Scan for the cell matching the given text and deliver its [X, Y] coordinate at center. 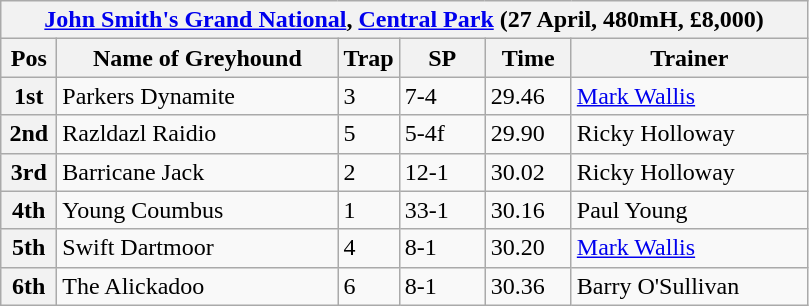
SP [442, 58]
4th [29, 210]
30.20 [528, 248]
Razldazl Raidio [198, 134]
6 [368, 286]
Barricane Jack [198, 172]
Name of Greyhound [198, 58]
Swift Dartmoor [198, 248]
3 [368, 96]
2nd [29, 134]
Trap [368, 58]
Young Coumbus [198, 210]
Parkers Dynamite [198, 96]
5 [368, 134]
29.46 [528, 96]
30.16 [528, 210]
6th [29, 286]
29.90 [528, 134]
Trainer [689, 58]
7-4 [442, 96]
4 [368, 248]
Paul Young [689, 210]
The Alickadoo [198, 286]
1 [368, 210]
30.02 [528, 172]
Time [528, 58]
30.36 [528, 286]
33-1 [442, 210]
2 [368, 172]
12-1 [442, 172]
5th [29, 248]
5-4f [442, 134]
John Smith's Grand National, Central Park (27 April, 480mH, £8,000) [404, 20]
Barry O'Sullivan [689, 286]
1st [29, 96]
3rd [29, 172]
Pos [29, 58]
